Scan for the cell matching the given text and deliver its (x, y) coordinate at center. 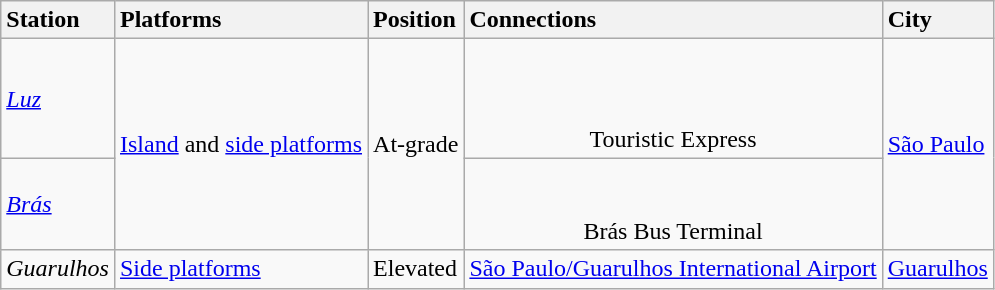
City (938, 20)
Position (416, 20)
Elevated (416, 269)
Side platforms (240, 269)
São Paulo (938, 144)
Brás (58, 204)
Connections (673, 20)
At-grade (416, 144)
Island and side platforms (240, 144)
Platforms (240, 20)
São Paulo/Guarulhos International Airport (673, 269)
Station (58, 20)
Brás Bus Terminal (673, 204)
Touristic Express (673, 98)
Luz (58, 98)
